Extract the [X, Y] coordinate from the center of the cell holding the provided text.  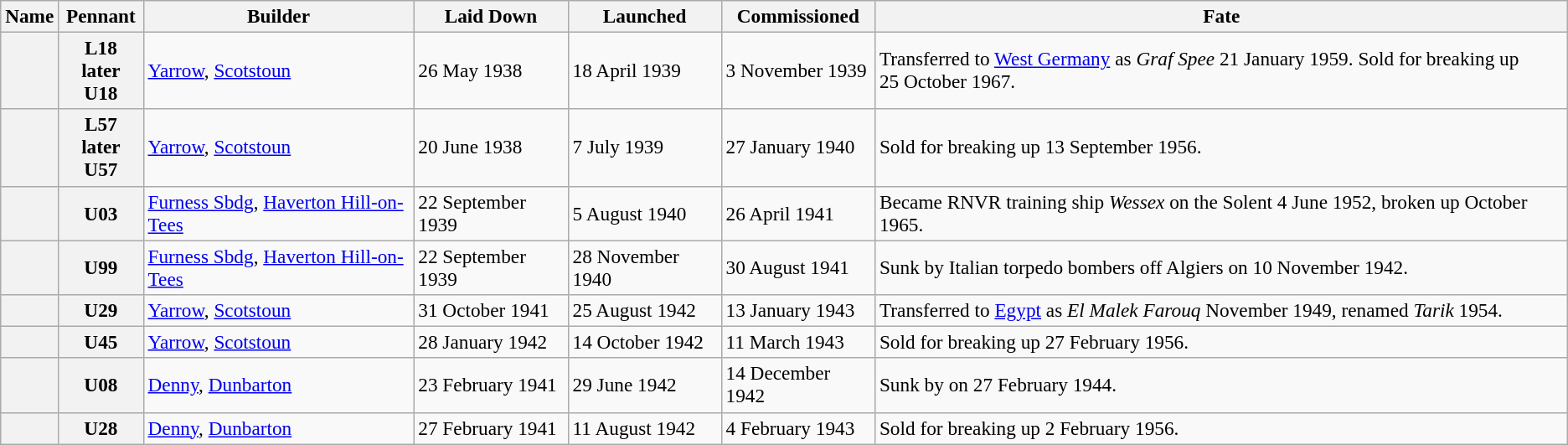
14 December 1942 [797, 385]
U45 [101, 342]
13 January 1943 [797, 310]
Laid Down [491, 16]
27 February 1941 [491, 428]
30 August 1941 [797, 266]
23 February 1941 [491, 385]
25 August 1942 [645, 310]
14 October 1942 [645, 342]
Sunk by Italian torpedo bombers off Algiers on 10 November 1942. [1221, 266]
U29 [101, 310]
Transferred to Egypt as El Malek Farouq November 1949, renamed Tarik 1954. [1221, 310]
29 June 1942 [645, 385]
Sold for breaking up 13 September 1956. [1221, 147]
26 April 1941 [797, 213]
U03 [101, 213]
Commissioned [797, 16]
Fate [1221, 16]
Transferred to West Germany as Graf Spee 21 January 1959. Sold for breaking up 25 October 1967. [1221, 70]
11 August 1942 [645, 428]
20 June 1938 [491, 147]
Pennant [101, 16]
Launched [645, 16]
Builder [278, 16]
27 January 1940 [797, 147]
U99 [101, 266]
31 October 1941 [491, 310]
3 November 1939 [797, 70]
U08 [101, 385]
26 May 1938 [491, 70]
11 March 1943 [797, 342]
7 July 1939 [645, 147]
Sunk by on 27 February 1944. [1221, 385]
28 January 1942 [491, 342]
U28 [101, 428]
4 February 1943 [797, 428]
Became RNVR training ship Wessex on the Solent 4 June 1952, broken up October 1965. [1221, 213]
L18later U18 [101, 70]
Name [30, 16]
28 November 1940 [645, 266]
5 August 1940 [645, 213]
L57later U57 [101, 147]
Sold for breaking up 27 February 1956. [1221, 342]
18 April 1939 [645, 70]
Sold for breaking up 2 February 1956. [1221, 428]
